Pinpoint the cell where the given text exists, returning its [x, y] midpoint coordinate. 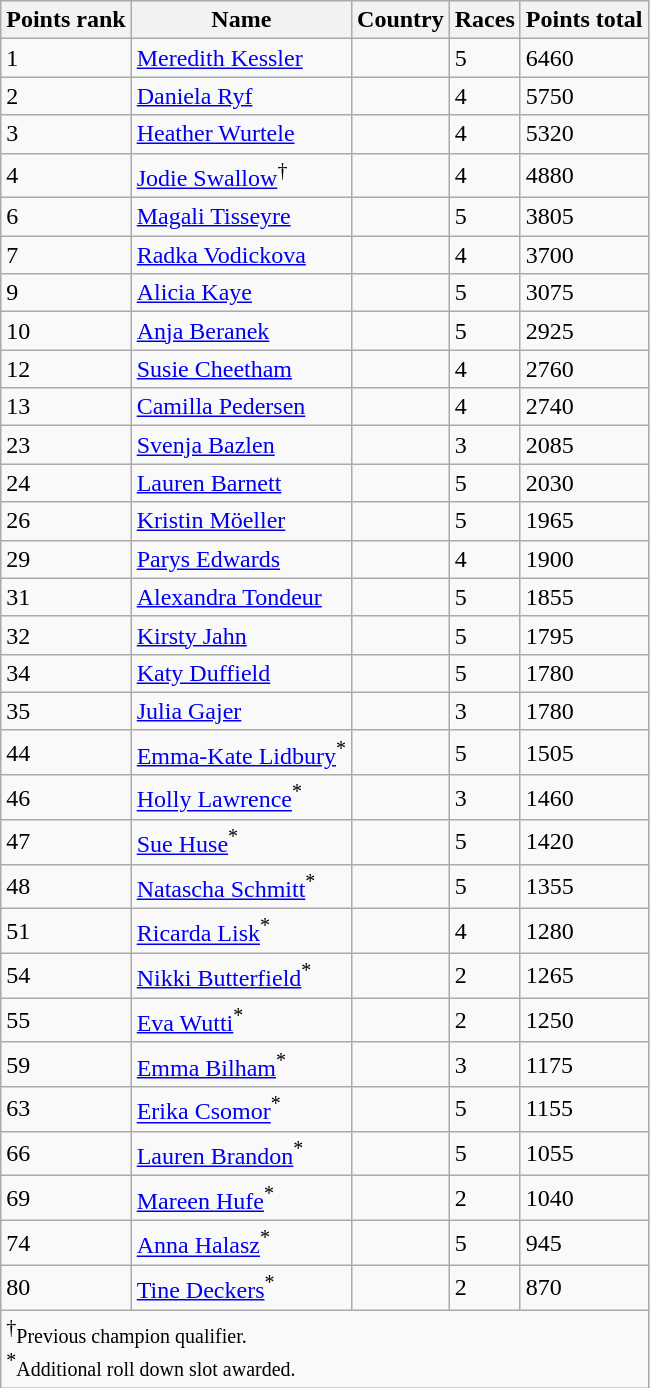
2085 [584, 445]
Nikki Butterfield* [241, 976]
3805 [584, 217]
Parys Edwards [241, 559]
29 [66, 559]
44 [66, 752]
6 [66, 217]
4880 [584, 176]
26 [66, 521]
1420 [584, 842]
10 [66, 331]
1 [66, 58]
80 [66, 1288]
Alicia Kaye [241, 293]
Heather Wurtele [241, 134]
12 [66, 369]
Sue Huse* [241, 842]
Magali Tisseyre [241, 217]
47 [66, 842]
Anna Halasz* [241, 1244]
1900 [584, 559]
Mareen Hufe* [241, 1198]
Eva Wutti* [241, 1020]
1965 [584, 521]
5750 [584, 96]
23 [66, 445]
2740 [584, 407]
2030 [584, 483]
1505 [584, 752]
1355 [584, 886]
Jodie Swallow† [241, 176]
2760 [584, 369]
Natascha Schmitt* [241, 886]
Katy Duffield [241, 673]
Radka Vodickova [241, 255]
1280 [584, 932]
Points total [584, 20]
34 [66, 673]
Meredith Kessler [241, 58]
870 [584, 1288]
46 [66, 798]
1250 [584, 1020]
1795 [584, 635]
2925 [584, 331]
Svenja Bazlen [241, 445]
1155 [584, 1110]
Anja Beranek [241, 331]
6460 [584, 58]
24 [66, 483]
1460 [584, 798]
Ricarda Lisk* [241, 932]
35 [66, 711]
69 [66, 1198]
†Previous champion qualifier.*Additional roll down slot awarded. [324, 1349]
Alexandra Tondeur [241, 597]
48 [66, 886]
Daniela Ryf [241, 96]
51 [66, 932]
Lauren Brandon* [241, 1154]
Holly Lawrence* [241, 798]
74 [66, 1244]
1265 [584, 976]
Erika Csomor* [241, 1110]
7 [66, 255]
945 [584, 1244]
Emma-Kate Lidbury* [241, 752]
1040 [584, 1198]
Camilla Pedersen [241, 407]
3075 [584, 293]
3700 [584, 255]
13 [66, 407]
9 [66, 293]
Emma Bilham* [241, 1064]
59 [66, 1064]
Races [484, 20]
63 [66, 1110]
55 [66, 1020]
66 [66, 1154]
Name [241, 20]
Lauren Barnett [241, 483]
1855 [584, 597]
Country [401, 20]
1055 [584, 1154]
Kristin Möeller [241, 521]
Points rank [66, 20]
5320 [584, 134]
Susie Cheetham [241, 369]
Kirsty Jahn [241, 635]
Julia Gajer [241, 711]
31 [66, 597]
54 [66, 976]
Tine Deckers* [241, 1288]
32 [66, 635]
1175 [584, 1064]
